Pinpoint the cell where the given text exists, returning its [X, Y] midpoint coordinate. 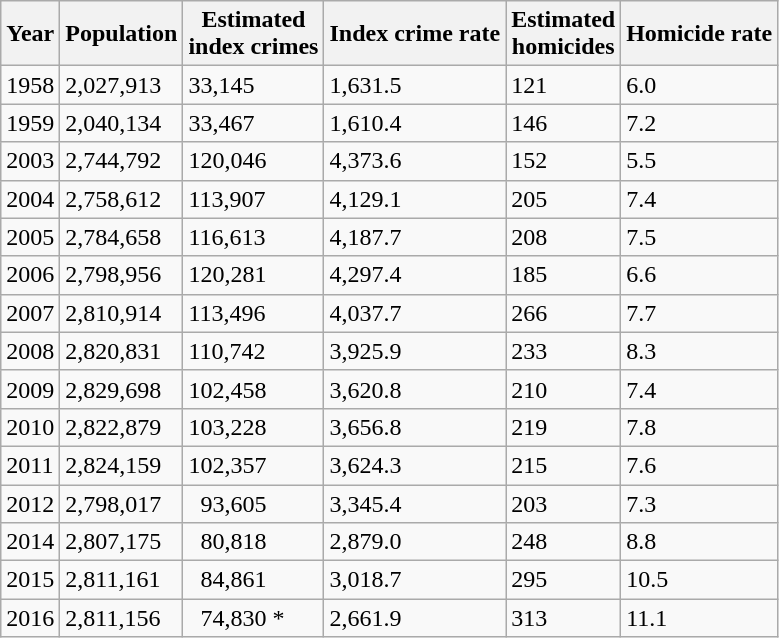
116,613 [254, 237]
113,496 [254, 313]
7.7 [700, 313]
1,610.4 [415, 123]
2009 [30, 389]
2003 [30, 161]
2,027,913 [122, 85]
3,656.8 [415, 427]
2,798,956 [122, 275]
102,357 [254, 465]
2,744,792 [122, 161]
102,458 [254, 389]
210 [564, 389]
2014 [30, 542]
Estimated index crimes [254, 34]
313 [564, 618]
146 [564, 123]
33,467 [254, 123]
2,807,175 [122, 542]
2012 [30, 503]
7.6 [700, 465]
Population [122, 34]
Estimated homicides [564, 34]
2006 [30, 275]
74,830 * [254, 618]
4,297.4 [415, 275]
2010 [30, 427]
203 [564, 503]
2,829,698 [122, 389]
2,798,017 [122, 503]
4,129.1 [415, 199]
33,145 [254, 85]
11.1 [700, 618]
2,824,159 [122, 465]
2,820,831 [122, 351]
80,818 [254, 542]
2,879.0 [415, 542]
113,907 [254, 199]
219 [564, 427]
8.8 [700, 542]
266 [564, 313]
295 [564, 580]
Homicide rate [700, 34]
120,281 [254, 275]
5.5 [700, 161]
3,018.7 [415, 580]
2,810,914 [122, 313]
110,742 [254, 351]
93,605 [254, 503]
248 [564, 542]
152 [564, 161]
1,631.5 [415, 85]
4,187.7 [415, 237]
1959 [30, 123]
1958 [30, 85]
7.5 [700, 237]
6.6 [700, 275]
2,822,879 [122, 427]
3,345.4 [415, 503]
7.8 [700, 427]
2004 [30, 199]
2008 [30, 351]
3,620.8 [415, 389]
205 [564, 199]
2,784,658 [122, 237]
7.2 [700, 123]
2,811,156 [122, 618]
3,624.3 [415, 465]
6.0 [700, 85]
185 [564, 275]
120,046 [254, 161]
4,373.6 [415, 161]
8.3 [700, 351]
215 [564, 465]
3,925.9 [415, 351]
10.5 [700, 580]
2016 [30, 618]
2007 [30, 313]
208 [564, 237]
2,758,612 [122, 199]
84,861 [254, 580]
2,661.9 [415, 618]
7.3 [700, 503]
Index crime rate [415, 34]
2,811,161 [122, 580]
2005 [30, 237]
103,228 [254, 427]
233 [564, 351]
2015 [30, 580]
Year [30, 34]
2,040,134 [122, 123]
2011 [30, 465]
121 [564, 85]
4,037.7 [415, 313]
